Detect which cell encompasses the target text, then output its (x, y) center coordinate. 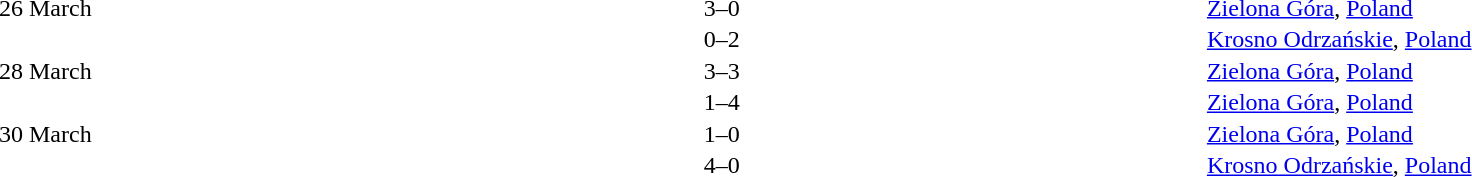
0–2 (722, 39)
3–3 (722, 71)
1–0 (722, 134)
1–4 (722, 103)
